Extract the (x, y) coordinate from the center of the cell holding the provided text.  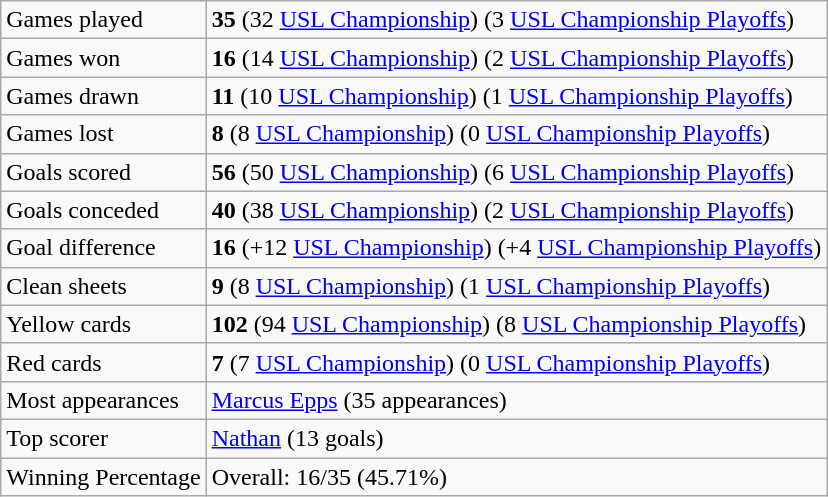
Overall: 16/35 (45.71%) (516, 477)
Goal difference (104, 248)
7 (7 USL Championship) (0 USL Championship Playoffs) (516, 362)
Most appearances (104, 400)
Winning Percentage (104, 477)
Red cards (104, 362)
Games lost (104, 134)
Marcus Epps (35 appearances) (516, 400)
Clean sheets (104, 286)
Top scorer (104, 438)
35 (32 USL Championship) (3 USL Championship Playoffs) (516, 20)
102 (94 USL Championship) (8 USL Championship Playoffs) (516, 324)
Games won (104, 58)
Goals conceded (104, 210)
Goals scored (104, 172)
Games drawn (104, 96)
16 (14 USL Championship) (2 USL Championship Playoffs) (516, 58)
11 (10 USL Championship) (1 USL Championship Playoffs) (516, 96)
40 (38 USL Championship) (2 USL Championship Playoffs) (516, 210)
Yellow cards (104, 324)
56 (50 USL Championship) (6 USL Championship Playoffs) (516, 172)
16 (+12 USL Championship) (+4 USL Championship Playoffs) (516, 248)
8 (8 USL Championship) (0 USL Championship Playoffs) (516, 134)
Games played (104, 20)
Nathan (13 goals) (516, 438)
9 (8 USL Championship) (1 USL Championship Playoffs) (516, 286)
